Search for the cell housing the specified text and yield its (x, y) center coordinate. 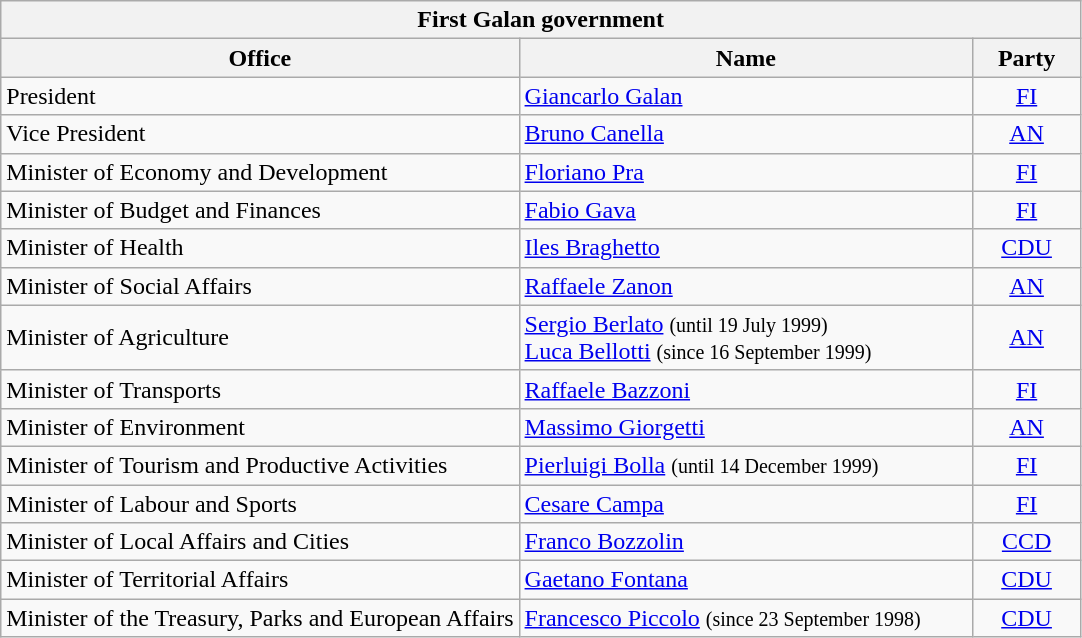
Minister of Health (260, 248)
Gaetano Fontana (746, 580)
Pierluigi Bolla (until 14 December 1999) (746, 465)
Vice President (260, 134)
Raffaele Zanon (746, 286)
Iles Braghetto (746, 248)
Raffaele Bazzoni (746, 389)
Fabio Gava (746, 210)
Bruno Canella (746, 134)
Francesco Piccolo (since 23 September 1998) (746, 618)
Minister of Labour and Sports (260, 503)
CCD (1027, 542)
Minister of the Treasury, Parks and European Affairs (260, 618)
Franco Bozzolin (746, 542)
Floriano Pra (746, 172)
Sergio Berlato (until 19 July 1999)Luca Bellotti (since 16 September 1999) (746, 338)
President (260, 96)
Minister of Territorial Affairs (260, 580)
Party (1027, 58)
Giancarlo Galan (746, 96)
Cesare Campa (746, 503)
Massimo Giorgetti (746, 427)
Name (746, 58)
First Galan government (541, 20)
Minister of Budget and Finances (260, 210)
Minister of Tourism and Productive Activities (260, 465)
Minister of Social Affairs (260, 286)
Minister of Environment (260, 427)
Minister of Economy and Development (260, 172)
Minister of Agriculture (260, 338)
Minister of Local Affairs and Cities (260, 542)
Minister of Transports (260, 389)
Office (260, 58)
